Capture the cell that displays the provided text and extract its (X, Y) central coordinate. 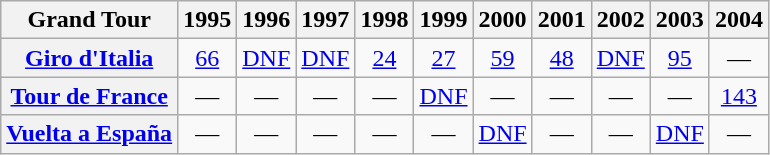
1996 (266, 20)
48 (562, 58)
66 (208, 58)
1999 (444, 20)
2003 (680, 20)
Vuelta a España (90, 134)
59 (502, 58)
1998 (384, 20)
1997 (326, 20)
27 (444, 58)
Tour de France (90, 96)
Giro d'Italia (90, 58)
1995 (208, 20)
2004 (738, 20)
2000 (502, 20)
95 (680, 58)
2002 (620, 20)
Grand Tour (90, 20)
143 (738, 96)
2001 (562, 20)
24 (384, 58)
